Return the [X, Y] coordinate for the center point of the cell that contains the specified text.  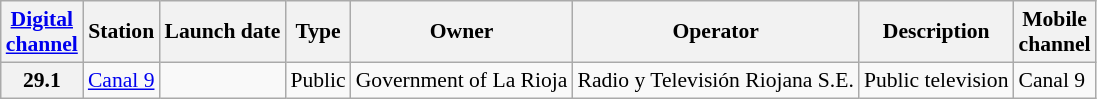
Launch date [223, 32]
Public [318, 80]
Operator [715, 32]
Type [318, 32]
29.1 [42, 80]
Public television [936, 80]
Mobilechannel [1055, 32]
Government of La Rioja [462, 80]
Description [936, 32]
Owner [462, 32]
Radio y Televisión Riojana S.E. [715, 80]
Station [122, 32]
Digitalchannel [42, 32]
